Capture the cell that displays the provided text and extract its (x, y) central coordinate. 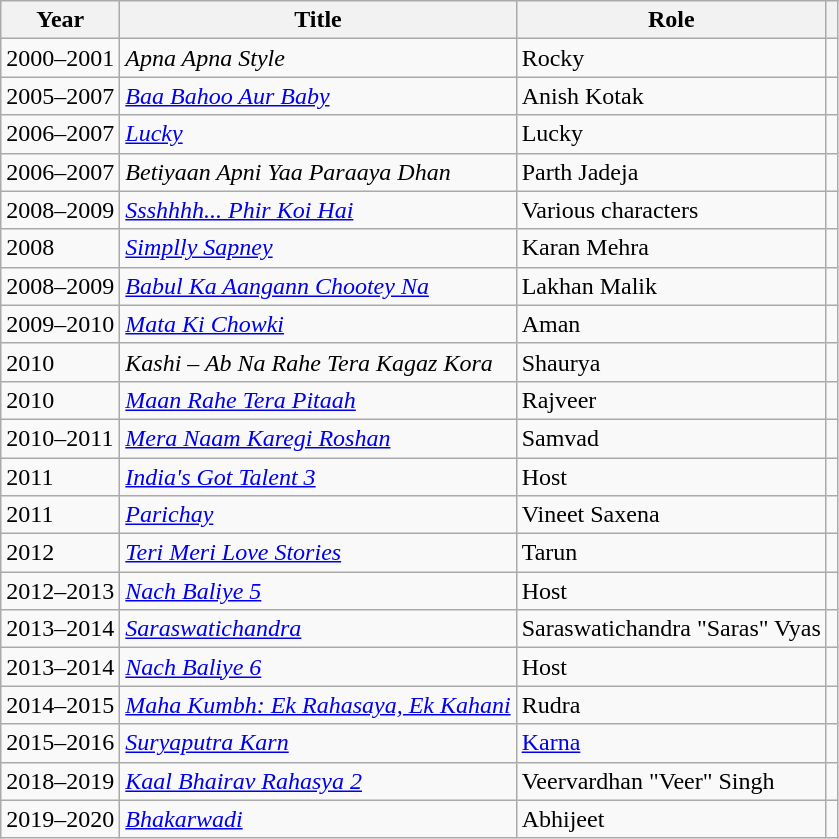
Maha Kumbh: Ek Rahasaya, Ek Kahani (318, 705)
Saraswatichandra "Saras" Vyas (671, 629)
Lakhan Malik (671, 286)
Simplly Sapney (318, 248)
Role (671, 20)
2012 (60, 553)
Saraswatichandra (318, 629)
Samvad (671, 438)
2015–2016 (60, 743)
Rudra (671, 705)
Nach Baliye 5 (318, 591)
Mata Ki Chowki (318, 324)
Babul Ka Aangann Chootey Na (318, 286)
Nach Baliye 6 (318, 667)
Parichay (318, 515)
Title (318, 20)
2014–2015 (60, 705)
Teri Meri Love Stories (318, 553)
Betiyaan Apni Yaa Paraaya Dhan (318, 172)
2018–2019 (60, 781)
2000–2001 (60, 58)
Mera Naam Karegi Roshan (318, 438)
Parth Jadeja (671, 172)
Veervardhan "Veer" Singh (671, 781)
Abhijeet (671, 819)
Karna (671, 743)
Kashi – Ab Na Rahe Tera Kagaz Kora (318, 362)
Rajveer (671, 400)
2010–2011 (60, 438)
Karan Mehra (671, 248)
Bhakarwadi (318, 819)
Anish Kotak (671, 96)
2019–2020 (60, 819)
Rocky (671, 58)
Various characters (671, 210)
Tarun (671, 553)
Maan Rahe Tera Pitaah (318, 400)
Kaal Bhairav Rahasya 2 (318, 781)
Shaurya (671, 362)
Year (60, 20)
Baa Bahoo Aur Baby (318, 96)
2009–2010 (60, 324)
India's Got Talent 3 (318, 477)
Aman (671, 324)
Vineet Saxena (671, 515)
2005–2007 (60, 96)
2012–2013 (60, 591)
Suryaputra Karn (318, 743)
2008 (60, 248)
Apna Apna Style (318, 58)
Ssshhhh... Phir Koi Hai (318, 210)
